For the text-containing cell, return its midpoint in [x, y] coordinate format. 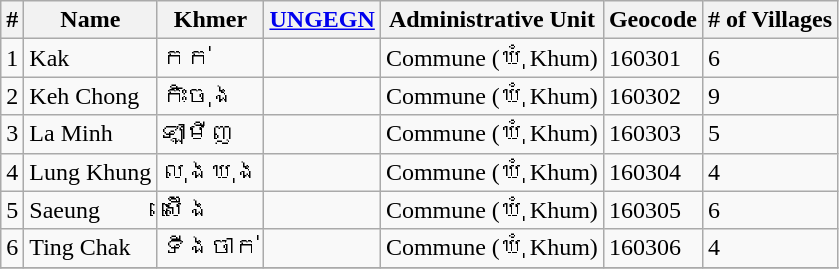
160301 [652, 58]
ទីងចាក់ [210, 248]
160302 [652, 96]
Geocode [652, 20]
ស៊ើង [210, 210]
9 [770, 96]
Ting Chak [90, 248]
160304 [652, 172]
160305 [652, 210]
2 [12, 96]
ឡាមីញ [210, 134]
# of Villages [770, 20]
160303 [652, 134]
Lung Khung [90, 172]
3 [12, 134]
កក់ [210, 58]
កិះចុង [210, 96]
Keh Chong [90, 96]
UNGEGN [322, 20]
La Minh [90, 134]
# [12, 20]
160306 [652, 248]
Saeung [90, 210]
1 [12, 58]
Name [90, 20]
Administrative Unit [492, 20]
លុងឃុង [210, 172]
Khmer [210, 20]
Kak [90, 58]
